Identify which cell holds the provided text, then report its (x, y) central coordinate. 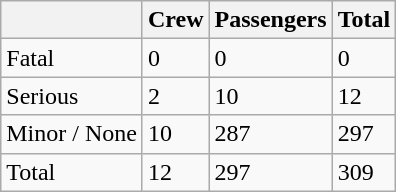
Fatal (72, 58)
Minor / None (72, 134)
309 (364, 172)
2 (176, 96)
Passengers (270, 20)
Serious (72, 96)
287 (270, 134)
Crew (176, 20)
